Search for the cell housing the specified text and yield its [X, Y] center coordinate. 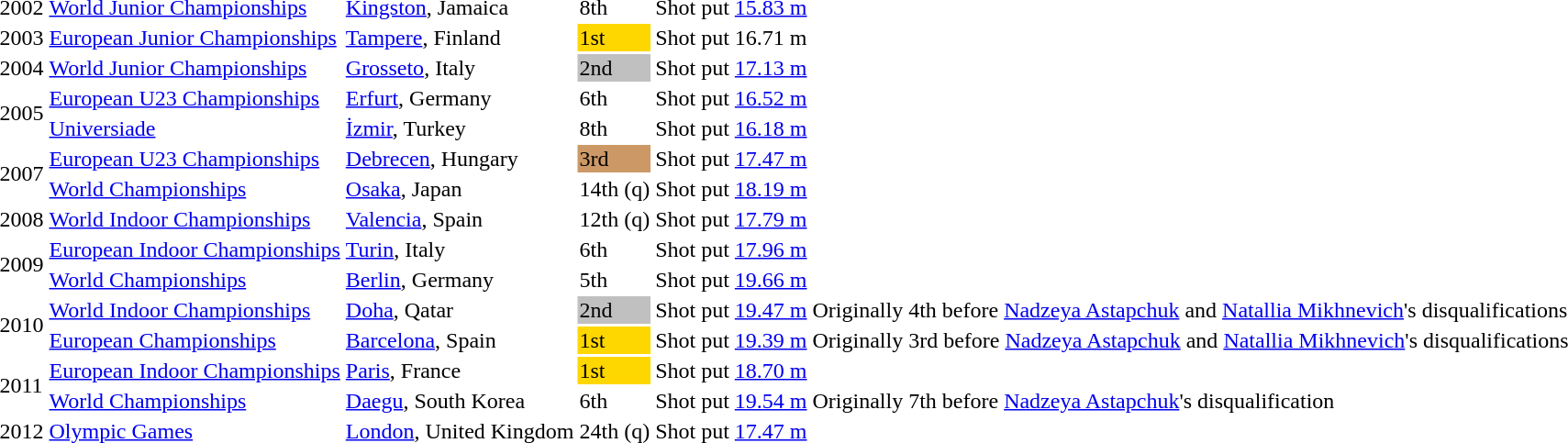
Barcelona, Spain [460, 340]
Berlin, Germany [460, 280]
Universiade [195, 128]
5th [615, 280]
19.54 m [771, 401]
Grosseto, Italy [460, 68]
Turin, Italy [460, 249]
18.70 m [771, 371]
Valencia, Spain [460, 219]
17.79 m [771, 219]
Doha, Qatar [460, 310]
Tampere, Finland [460, 38]
17.96 m [771, 249]
19.39 m [771, 340]
16.18 m [771, 128]
19.66 m [771, 280]
16.52 m [771, 98]
Paris, France [460, 371]
World Junior Championships [195, 68]
Debrecen, Hungary [460, 159]
European Junior Championships [195, 38]
Erfurt, Germany [460, 98]
Osaka, Japan [460, 189]
Daegu, South Korea [460, 401]
17.47 m [771, 159]
19.47 m [771, 310]
3rd [615, 159]
14th (q) [615, 189]
European Championships [195, 340]
İzmir, Turkey [460, 128]
12th (q) [615, 219]
16.71 m [771, 38]
17.13 m [771, 68]
18.19 m [771, 189]
8th [615, 128]
